Determine the [X, Y] coordinate at the center of the cell enclosing the given text.  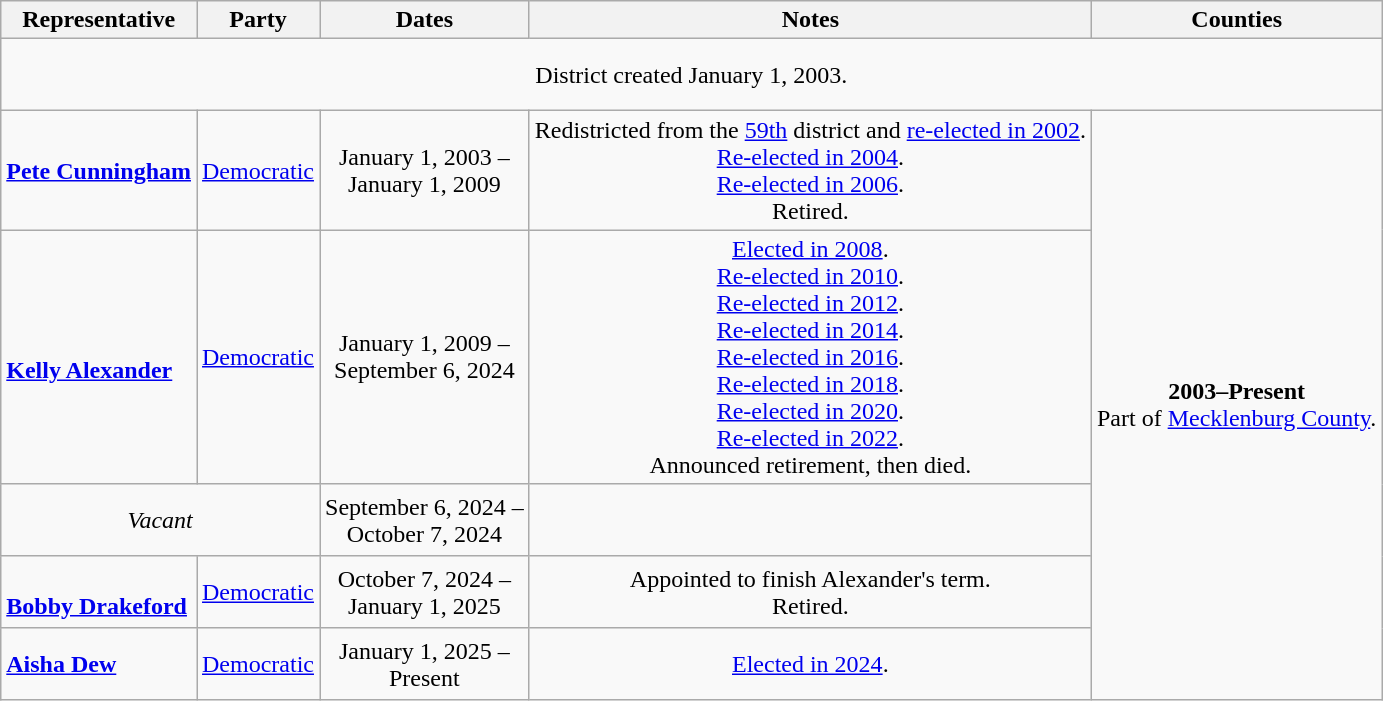
Pete Cunningham [99, 170]
Appointed to finish Alexander's term. Retired. [810, 592]
2003–Present Part of Mecklenburg County. [1236, 406]
Elected in 2024. [810, 664]
January 1, 2009 – September 6, 2024 [425, 357]
September 6, 2024 – October 7, 2024 [425, 520]
Representative [99, 20]
Bobby Drakeford [99, 592]
Counties [1236, 20]
Vacant [160, 520]
October 7, 2024 – January 1, 2025 [425, 592]
January 1, 2025 – Present [425, 664]
Dates [425, 20]
Redistricted from the 59th district and re-elected in 2002. Re-elected in 2004. Re-elected in 2006. Retired. [810, 170]
District created January 1, 2003. [692, 75]
Aisha Dew [99, 664]
Notes [810, 20]
Kelly Alexander [99, 357]
Party [258, 20]
January 1, 2003 – January 1, 2009 [425, 170]
